Detect which cell encompasses the target text, then output its (X, Y) center coordinate. 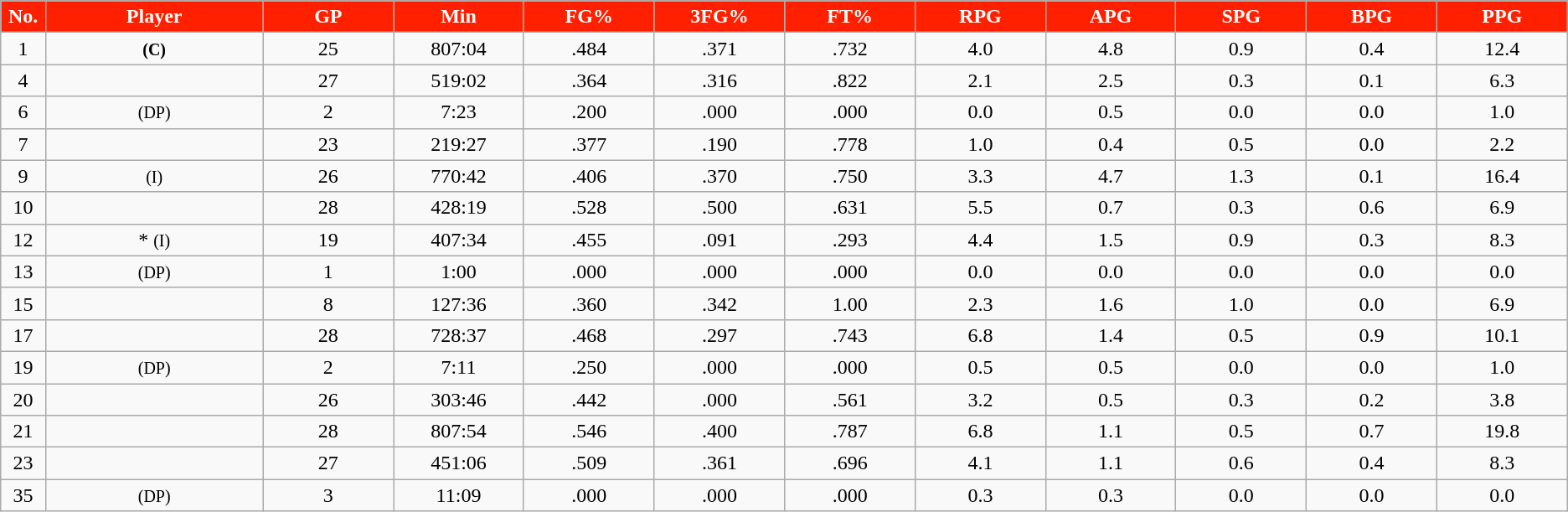
.371 (720, 49)
.293 (850, 240)
RPG (981, 17)
17 (23, 335)
1.3 (1241, 176)
.528 (589, 208)
12.4 (1502, 49)
Player (154, 17)
.509 (589, 463)
.743 (850, 335)
.500 (720, 208)
15 (23, 303)
451:06 (459, 463)
2.5 (1111, 80)
4.8 (1111, 49)
303:46 (459, 400)
21 (23, 432)
3.8 (1502, 400)
No. (23, 17)
.631 (850, 208)
.377 (589, 144)
.442 (589, 400)
1:00 (459, 272)
10 (23, 208)
(I) (154, 176)
20 (23, 400)
4.1 (981, 463)
APG (1111, 17)
19.8 (1502, 432)
3FG% (720, 17)
(C) (154, 49)
.364 (589, 80)
.297 (720, 335)
25 (328, 49)
2.3 (981, 303)
7:23 (459, 112)
.091 (720, 240)
16.4 (1502, 176)
1.00 (850, 303)
1.4 (1111, 335)
127:36 (459, 303)
.468 (589, 335)
.361 (720, 463)
.200 (589, 112)
BPG (1372, 17)
.250 (589, 367)
770:42 (459, 176)
0.2 (1372, 400)
4.0 (981, 49)
219:27 (459, 144)
.546 (589, 432)
1.5 (1111, 240)
11:09 (459, 495)
GP (328, 17)
.360 (589, 303)
9 (23, 176)
8 (328, 303)
4 (23, 80)
3 (328, 495)
* (I) (154, 240)
2.2 (1502, 144)
FT% (850, 17)
407:34 (459, 240)
5.5 (981, 208)
519:02 (459, 80)
4.4 (981, 240)
4.7 (1111, 176)
.561 (850, 400)
428:19 (459, 208)
.778 (850, 144)
.787 (850, 432)
.455 (589, 240)
.822 (850, 80)
.484 (589, 49)
.400 (720, 432)
.732 (850, 49)
.342 (720, 303)
12 (23, 240)
807:54 (459, 432)
13 (23, 272)
PPG (1502, 17)
.370 (720, 176)
.750 (850, 176)
7:11 (459, 367)
3.3 (981, 176)
FG% (589, 17)
SPG (1241, 17)
1.6 (1111, 303)
807:04 (459, 49)
3.2 (981, 400)
35 (23, 495)
.696 (850, 463)
.406 (589, 176)
6.3 (1502, 80)
Min (459, 17)
.316 (720, 80)
10.1 (1502, 335)
728:37 (459, 335)
.190 (720, 144)
6 (23, 112)
7 (23, 144)
2.1 (981, 80)
